Provide the [x, y] coordinate of the cell's center where the given text is located.  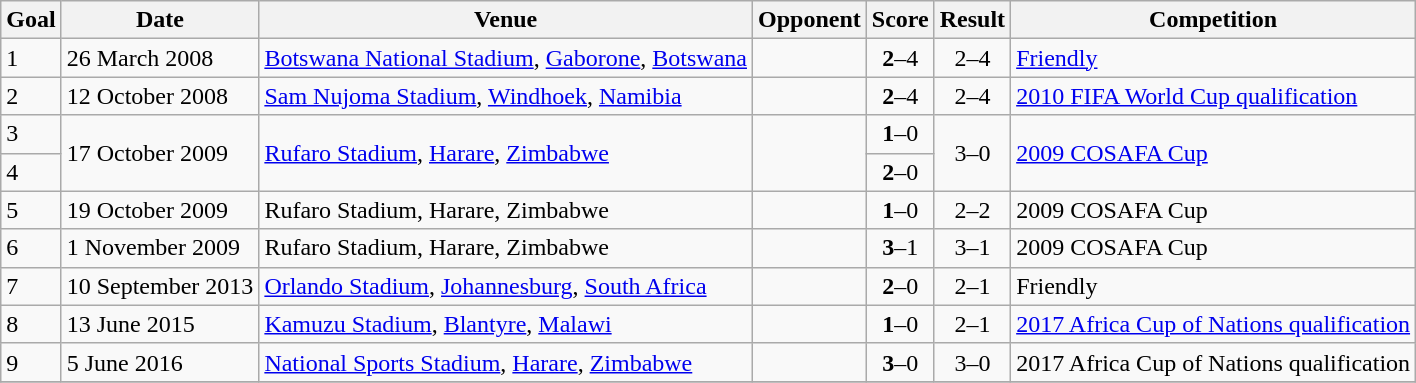
10 September 2013 [160, 286]
Orlando Stadium, Johannesburg, South Africa [506, 286]
Competition [1214, 20]
6 [31, 248]
8 [31, 324]
Kamuzu Stadium, Blantyre, Malawi [506, 324]
17 October 2009 [160, 153]
Score [900, 20]
National Sports Stadium, Harare, Zimbabwe [506, 362]
Venue [506, 20]
Result [972, 20]
5 [31, 210]
5 June 2016 [160, 362]
1 [31, 58]
Goal [31, 20]
12 October 2008 [160, 96]
2–2 [972, 210]
1 November 2009 [160, 248]
19 October 2009 [160, 210]
Botswana National Stadium, Gaborone, Botswana [506, 58]
2010 FIFA World Cup qualification [1214, 96]
3 [31, 134]
Date [160, 20]
26 March 2008 [160, 58]
Opponent [810, 20]
13 June 2015 [160, 324]
9 [31, 362]
4 [31, 172]
2 [31, 96]
Sam Nujoma Stadium, Windhoek, Namibia [506, 96]
7 [31, 286]
